Locate the cell with the specified text and output its (X, Y) center coordinate. 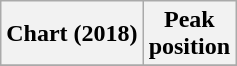
Chart (2018) (72, 34)
Peakposition (189, 34)
